Scan for the cell matching the given text and deliver its (x, y) coordinate at center. 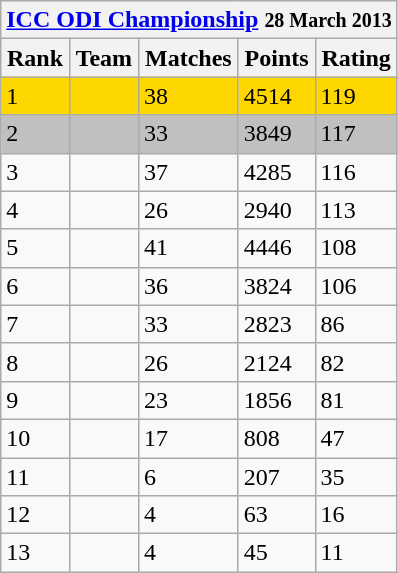
12 (36, 515)
108 (356, 248)
35 (356, 477)
Rating (356, 58)
8 (36, 362)
23 (188, 400)
Rank (36, 58)
37 (188, 172)
ICC ODI Championship 28 March 2013 (200, 20)
1 (36, 96)
4285 (276, 172)
2940 (276, 210)
2823 (276, 324)
116 (356, 172)
106 (356, 286)
47 (356, 438)
117 (356, 134)
2124 (276, 362)
207 (276, 477)
38 (188, 96)
119 (356, 96)
Team (104, 58)
7 (36, 324)
9 (36, 400)
3 (36, 172)
4446 (276, 248)
41 (188, 248)
808 (276, 438)
17 (188, 438)
63 (276, 515)
86 (356, 324)
Points (276, 58)
45 (276, 553)
2 (36, 134)
4514 (276, 96)
1856 (276, 400)
81 (356, 400)
36 (188, 286)
82 (356, 362)
16 (356, 515)
5 (36, 248)
3824 (276, 286)
3849 (276, 134)
13 (36, 553)
113 (356, 210)
Matches (188, 58)
10 (36, 438)
